For the text-containing cell, return its midpoint in [x, y] coordinate format. 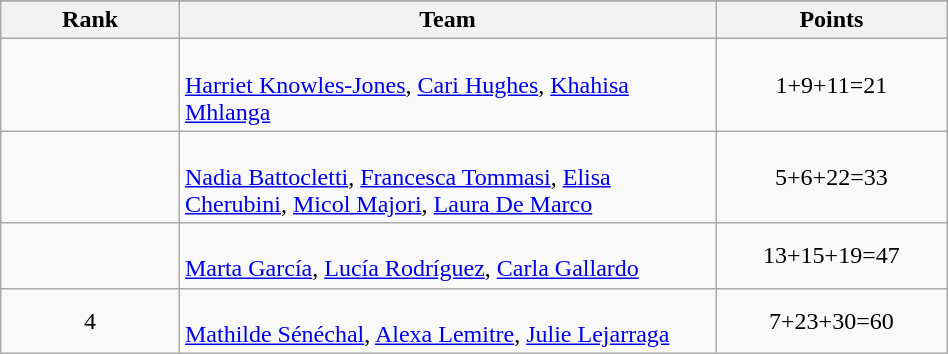
13+15+19=47 [832, 256]
5+6+22=33 [832, 177]
Rank [90, 20]
Harriet Knowles-Jones, Cari Hughes, Khahisa Mhlanga [447, 85]
Marta García, Lucía Rodríguez, Carla Gallardo [447, 256]
Points [832, 20]
7+23+30=60 [832, 320]
4 [90, 320]
Team [447, 20]
1+9+11=21 [832, 85]
Nadia Battocletti, Francesca Tommasi, Elisa Cherubini, Micol Majori, Laura De Marco [447, 177]
Mathilde Sénéchal, Alexa Lemitre, Julie Lejarraga [447, 320]
